Return the (X, Y) coordinate for the center point of the cell that contains the specified text.  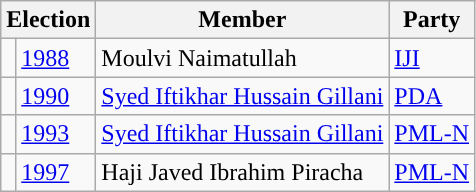
Party (432, 20)
1988 (56, 58)
IJI (432, 58)
1990 (56, 96)
Member (242, 20)
Election (48, 20)
Moulvi Naimatullah (242, 58)
Haji Javed Ibrahim Piracha (242, 172)
PDA (432, 96)
1993 (56, 134)
1997 (56, 172)
